Capture the cell that displays the provided text and extract its [x, y] central coordinate. 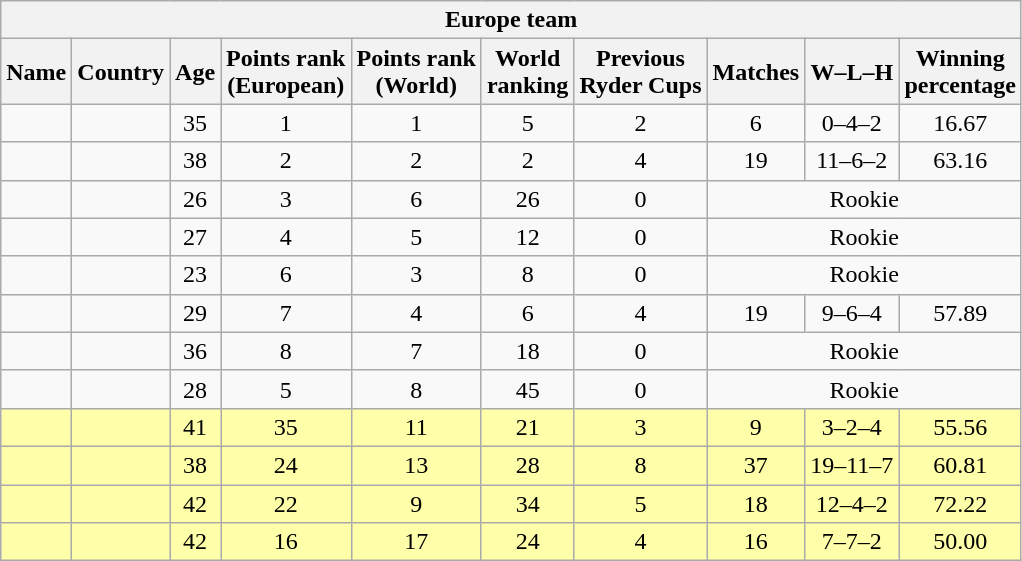
36 [196, 351]
37 [756, 465]
72.22 [960, 503]
0–4–2 [852, 123]
13 [416, 465]
23 [196, 275]
34 [527, 503]
7–7–2 [852, 542]
12 [527, 237]
22 [286, 503]
Europe team [512, 20]
Winningpercentage [960, 72]
27 [196, 237]
PreviousRyder Cups [640, 72]
16.67 [960, 123]
45 [527, 389]
Matches [756, 72]
11–6–2 [852, 161]
19–11–7 [852, 465]
60.81 [960, 465]
29 [196, 313]
12–4–2 [852, 503]
9–6–4 [852, 313]
55.56 [960, 427]
Points rank(World) [416, 72]
17 [416, 542]
W–L–H [852, 72]
63.16 [960, 161]
Worldranking [527, 72]
Country [121, 72]
41 [196, 427]
Name [36, 72]
21 [527, 427]
Age [196, 72]
50.00 [960, 542]
Points rank(European) [286, 72]
57.89 [960, 313]
3–2–4 [852, 427]
11 [416, 427]
